Scan for the cell matching the given text and deliver its [X, Y] coordinate at center. 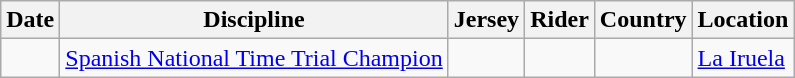
Country [643, 20]
Discipline [254, 20]
Spanish National Time Trial Champion [254, 58]
Rider [560, 20]
Jersey [486, 20]
Location [743, 20]
Date [30, 20]
La Iruela [743, 58]
